Return [x, y] of the center of cell containing provided text 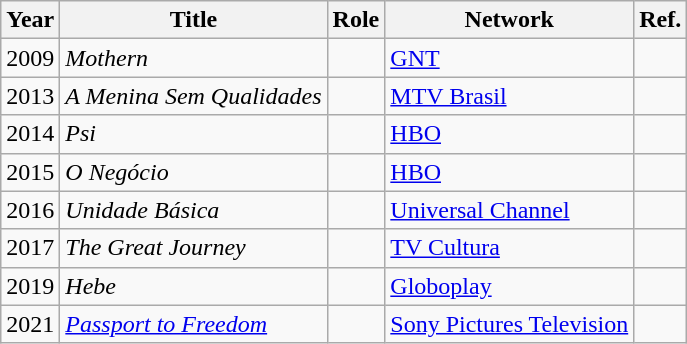
A Menina Sem Qualidades [194, 96]
Sony Pictures Television [510, 324]
2013 [30, 96]
Globoplay [510, 286]
Title [194, 20]
Universal Channel [510, 210]
2009 [30, 58]
2021 [30, 324]
Role [356, 20]
Psi [194, 134]
TV Cultura [510, 248]
Year [30, 20]
2019 [30, 286]
Mothern [194, 58]
Ref. [660, 20]
2014 [30, 134]
2016 [30, 210]
2015 [30, 172]
O Negócio [194, 172]
Unidade Básica [194, 210]
MTV Brasil [510, 96]
2017 [30, 248]
The Great Journey [194, 248]
GNT [510, 58]
Passport to Freedom [194, 324]
Hebe [194, 286]
Network [510, 20]
